Return (x, y) of the center of cell containing provided text 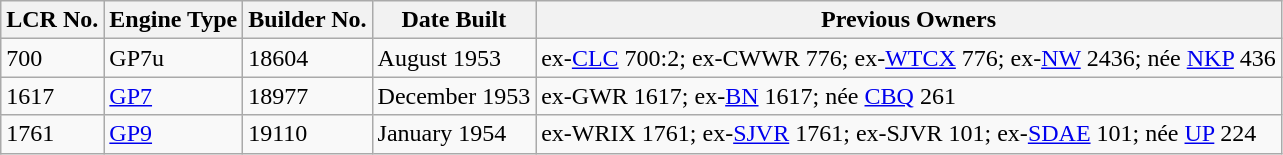
18604 (308, 58)
December 1953 (454, 96)
ex-WRIX 1761; ex-SJVR 1761; ex-SJVR 101; ex-SDAE 101; née UP 224 (909, 134)
GP9 (174, 134)
Builder No. (308, 20)
ex-CLC 700:2; ex-CWWR 776; ex-WTCX 776; ex-NW 2436; née NKP 436 (909, 58)
GP7u (174, 58)
1761 (52, 134)
700 (52, 58)
August 1953 (454, 58)
LCR No. (52, 20)
January 1954 (454, 134)
1617 (52, 96)
18977 (308, 96)
Engine Type (174, 20)
19110 (308, 134)
Date Built (454, 20)
Previous Owners (909, 20)
ex-GWR 1617; ex-BN 1617; née CBQ 261 (909, 96)
GP7 (174, 96)
